Output the [X, Y] coordinate of the center of the cell containing the given text.  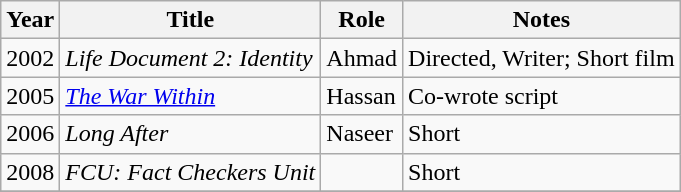
FCU: Fact Checkers Unit [190, 172]
Year [30, 20]
Directed, Writer; Short film [542, 58]
2005 [30, 96]
The War Within [190, 96]
Role [362, 20]
Notes [542, 20]
2006 [30, 134]
2002 [30, 58]
Co-wrote script [542, 96]
Long After [190, 134]
2008 [30, 172]
Life Document 2: Identity [190, 58]
Title [190, 20]
Hassan [362, 96]
Ahmad [362, 58]
Naseer [362, 134]
